Search for the cell housing the specified text and yield its (X, Y) center coordinate. 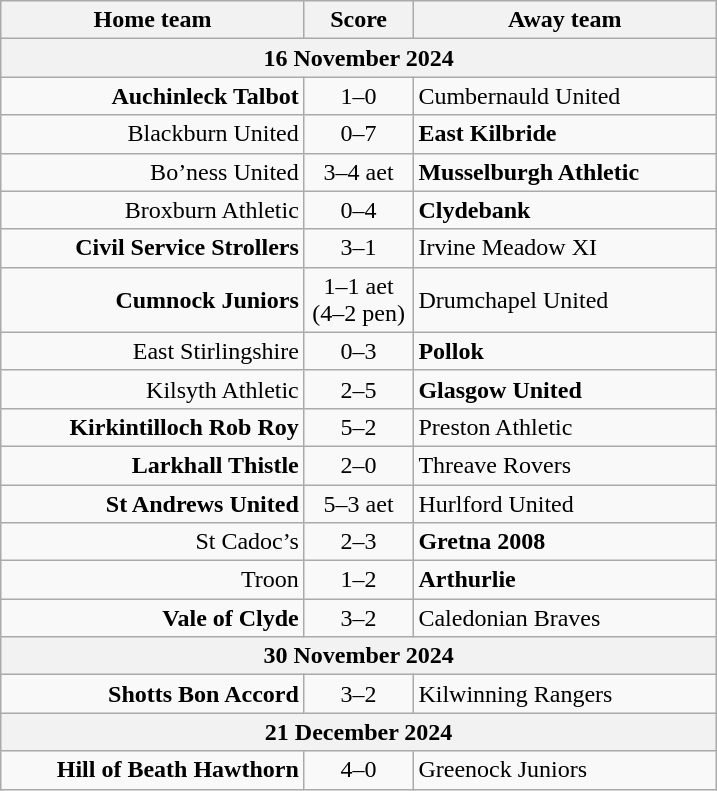
Arthurlie (565, 580)
Irvine Meadow XI (565, 248)
Cumbernauld United (565, 96)
30 November 2024 (359, 656)
Kilsyth Athletic (153, 389)
St Cadoc’s (153, 542)
Preston Athletic (565, 427)
2–0 (358, 465)
Kilwinning Rangers (565, 694)
1–2 (358, 580)
Cumnock Juniors (153, 300)
St Andrews United (153, 503)
1–1 aet(4–2 pen) (358, 300)
Score (358, 20)
Threave Rovers (565, 465)
Home team (153, 20)
21 December 2024 (359, 732)
Caledonian Braves (565, 618)
Blackburn United (153, 134)
Troon (153, 580)
Civil Service Strollers (153, 248)
0–4 (358, 210)
4–0 (358, 770)
Away team (565, 20)
Bo’ness United (153, 172)
Hurlford United (565, 503)
3–4 aet (358, 172)
Drumchapel United (565, 300)
Glasgow United (565, 389)
Pollok (565, 351)
16 November 2024 (359, 58)
Hill of Beath Hawthorn (153, 770)
Vale of Clyde (153, 618)
Broxburn Athletic (153, 210)
5–2 (358, 427)
5–3 aet (358, 503)
2–5 (358, 389)
Gretna 2008 (565, 542)
East Kilbride (565, 134)
3–1 (358, 248)
Clydebank (565, 210)
0–3 (358, 351)
0–7 (358, 134)
Auchinleck Talbot (153, 96)
Larkhall Thistle (153, 465)
East Stirlingshire (153, 351)
Kirkintilloch Rob Roy (153, 427)
Shotts Bon Accord (153, 694)
Greenock Juniors (565, 770)
Musselburgh Athletic (565, 172)
2–3 (358, 542)
1–0 (358, 96)
